For the text-containing cell, return its midpoint in [x, y] coordinate format. 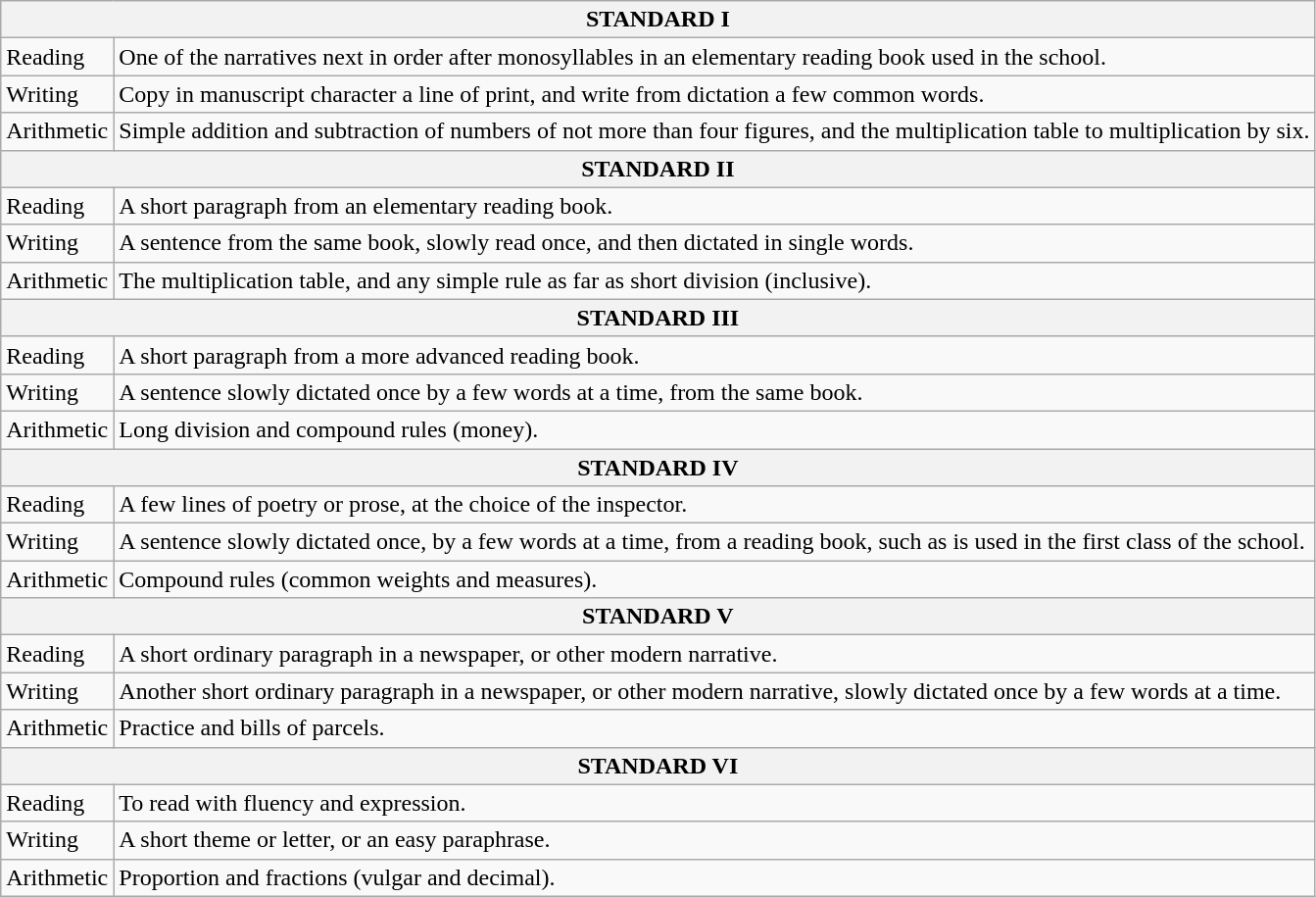
A short ordinary paragraph in a newspaper, or other modern narrative. [714, 654]
A sentence slowly dictated once by a few words at a time, from the same book. [714, 392]
A few lines of poetry or prose, at the choice of the inspector. [714, 505]
A sentence from the same book, slowly read once, and then dictated in single words. [714, 243]
A sentence slowly dictated once, by a few words at a time, from a reading book, such as is used in the first class of the school. [714, 542]
STANDARD III [658, 318]
To read with fluency and expression. [714, 803]
Copy in manuscript character a line of print, and write from dictation a few common words. [714, 94]
STANDARD IV [658, 468]
Practice and bills of parcels. [714, 728]
STANDARD VI [658, 766]
One of the narratives next in order after monosyllables in an elementary reading book used in the school. [714, 57]
A short paragraph from a more advanced reading book. [714, 355]
The multiplication table, and any simple rule as far as short division (inclusive). [714, 280]
Simple addition and subtraction of numbers of not more than four figures, and the multiplication table to multiplication by six. [714, 131]
Proportion and fractions (vulgar and decimal). [714, 877]
STANDARD II [658, 169]
STANDARD V [658, 617]
Another short ordinary paragraph in a newspaper, or other modern narrative, slowly dictated once by a few words at a time. [714, 691]
A short paragraph from an elementary reading book. [714, 206]
Compound rules (common weights and measures). [714, 579]
Long division and compound rules (money). [714, 429]
A short theme or letter, or an easy paraphrase. [714, 840]
STANDARD I [658, 20]
